Capture the cell that displays the provided text and extract its (x, y) central coordinate. 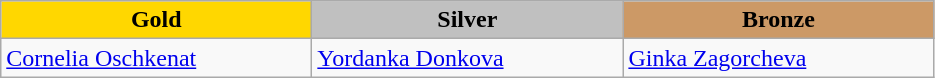
Silver (468, 20)
Cornelia Oschkenat (156, 58)
Gold (156, 20)
Yordanka Donkova (468, 58)
Bronze (778, 20)
Ginka Zagorcheva (778, 58)
